Determine the [X, Y] coordinate at the center of the cell enclosing the given text.  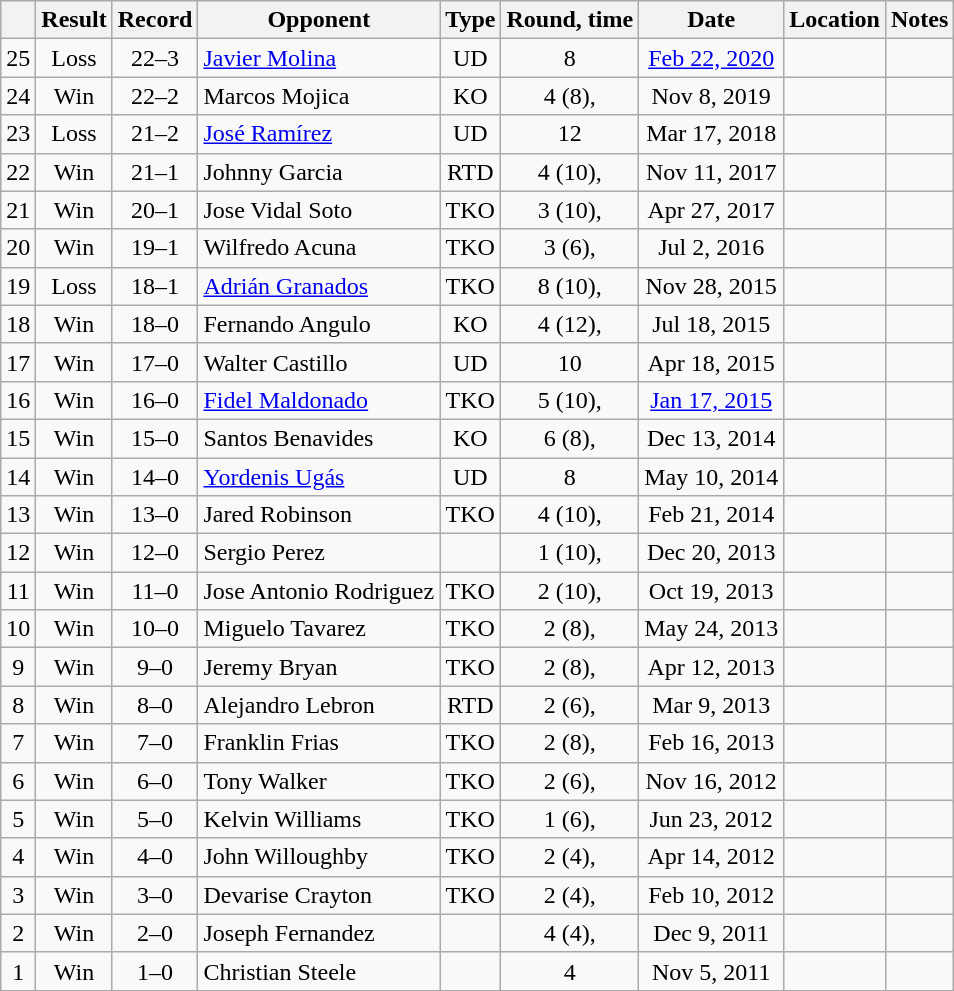
Alejandro Lebron [319, 705]
Jose Antonio Rodriguez [319, 591]
3 (6), [570, 248]
1 [18, 971]
18 [18, 324]
Christian Steele [319, 971]
Mar 9, 2013 [712, 705]
Apr 14, 2012 [712, 857]
Dec 9, 2011 [712, 933]
6–0 [155, 781]
Jul 18, 2015 [712, 324]
6 (8), [570, 438]
Nov 8, 2019 [712, 96]
Nov 5, 2011 [712, 971]
14–0 [155, 477]
20–1 [155, 210]
Marcos Mojica [319, 96]
18–1 [155, 286]
11 [18, 591]
Wilfredo Acuna [319, 248]
2 [18, 933]
1 (6), [570, 819]
Nov 16, 2012 [712, 781]
21 [18, 210]
9 [18, 667]
22–2 [155, 96]
4–0 [155, 857]
Johnny Garcia [319, 172]
11–0 [155, 591]
Santos Benavides [319, 438]
1–0 [155, 971]
16–0 [155, 400]
20 [18, 248]
24 [18, 96]
Jared Robinson [319, 515]
8–0 [155, 705]
9–0 [155, 667]
15–0 [155, 438]
5 (10), [570, 400]
17 [18, 362]
7 [18, 743]
15 [18, 438]
Feb 22, 2020 [712, 58]
Oct 19, 2013 [712, 591]
Location [835, 20]
3 [18, 895]
22 [18, 172]
Jan 17, 2015 [712, 400]
5 [18, 819]
José Ramírez [319, 134]
4 (4), [570, 933]
17–0 [155, 362]
8 (10), [570, 286]
Jose Vidal Soto [319, 210]
4 (8), [570, 96]
Dec 20, 2013 [712, 553]
John Willoughby [319, 857]
21–2 [155, 134]
Devarise Crayton [319, 895]
Sergio Perez [319, 553]
Jul 2, 2016 [712, 248]
13 [18, 515]
Round, time [570, 20]
Record [155, 20]
Jun 23, 2012 [712, 819]
Jeremy Bryan [319, 667]
4 (12), [570, 324]
Feb 16, 2013 [712, 743]
25 [18, 58]
2–0 [155, 933]
21–1 [155, 172]
19 [18, 286]
2 (10), [570, 591]
10–0 [155, 629]
22–3 [155, 58]
Walter Castillo [319, 362]
Nov 28, 2015 [712, 286]
Fernando Angulo [319, 324]
14 [18, 477]
3–0 [155, 895]
Yordenis Ugás [319, 477]
1 (10), [570, 553]
Franklin Frias [319, 743]
Date [712, 20]
Javier Molina [319, 58]
23 [18, 134]
Dec 13, 2014 [712, 438]
Kelvin Williams [319, 819]
12–0 [155, 553]
Adrián Granados [319, 286]
Opponent [319, 20]
May 10, 2014 [712, 477]
6 [18, 781]
19–1 [155, 248]
3 (10), [570, 210]
Tony Walker [319, 781]
7–0 [155, 743]
16 [18, 400]
Miguelo Tavarez [319, 629]
Result [74, 20]
Fidel Maldonado [319, 400]
Type [470, 20]
Notes [919, 20]
Joseph Fernandez [319, 933]
Apr 27, 2017 [712, 210]
18–0 [155, 324]
May 24, 2013 [712, 629]
Feb 10, 2012 [712, 895]
Feb 21, 2014 [712, 515]
Apr 18, 2015 [712, 362]
Mar 17, 2018 [712, 134]
Nov 11, 2017 [712, 172]
13–0 [155, 515]
5–0 [155, 819]
Apr 12, 2013 [712, 667]
